Provide the (x, y) coordinate of the cell's center where the given text is located.  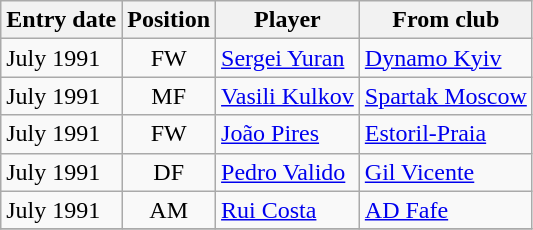
Vasili Kulkov (288, 96)
From club (446, 20)
MF (169, 96)
Sergei Yuran (288, 58)
Estoril-Praia (446, 134)
Player (288, 20)
AD Fafe (446, 210)
DF (169, 172)
João Pires (288, 134)
Spartak Moscow (446, 96)
Entry date (62, 20)
Rui Costa (288, 210)
Dynamo Kyiv (446, 58)
Gil Vicente (446, 172)
AM (169, 210)
Pedro Valido (288, 172)
Position (169, 20)
